Find where the given text appears and provide that cell's center as (X, Y) coordinate. 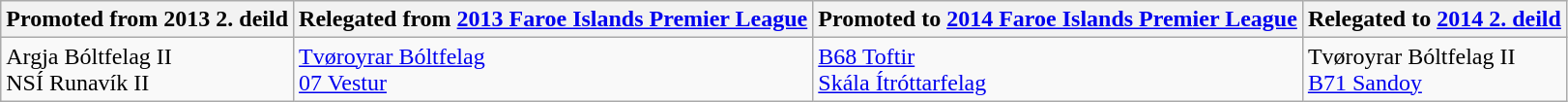
B68 ToftirSkála Ítróttarfelag (1058, 70)
Promoted from 2013 2. deild (147, 19)
Relegated from 2013 Faroe Islands Premier League (553, 19)
Promoted to 2014 Faroe Islands Premier League (1058, 19)
Argja Bóltfelag IINSÍ Runavík II (147, 70)
Relegated to 2014 2. deild (1435, 19)
Tvøroyrar Bóltfelag IIB71 Sandoy (1435, 70)
Tvøroyrar Bóltfelag07 Vestur (553, 70)
